Return (x, y) of the center of cell containing provided text 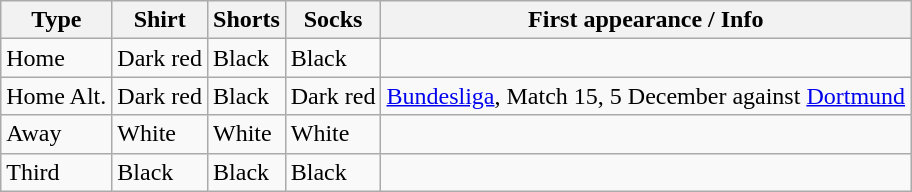
Third (56, 172)
First appearance / Info (646, 20)
Home (56, 58)
Bundesliga, Match 15, 5 December against Dortmund (646, 96)
Type (56, 20)
Socks (333, 20)
Home Alt. (56, 96)
Shirt (160, 20)
Away (56, 134)
Shorts (247, 20)
